Extract the [X, Y] coordinate from the center of the cell holding the provided text.  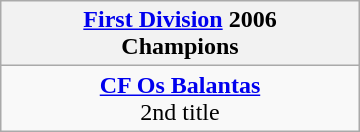
CF Os Balantas2nd title [180, 98]
First Division 2006Champions [180, 34]
